For the text-containing cell, return its midpoint in [X, Y] coordinate format. 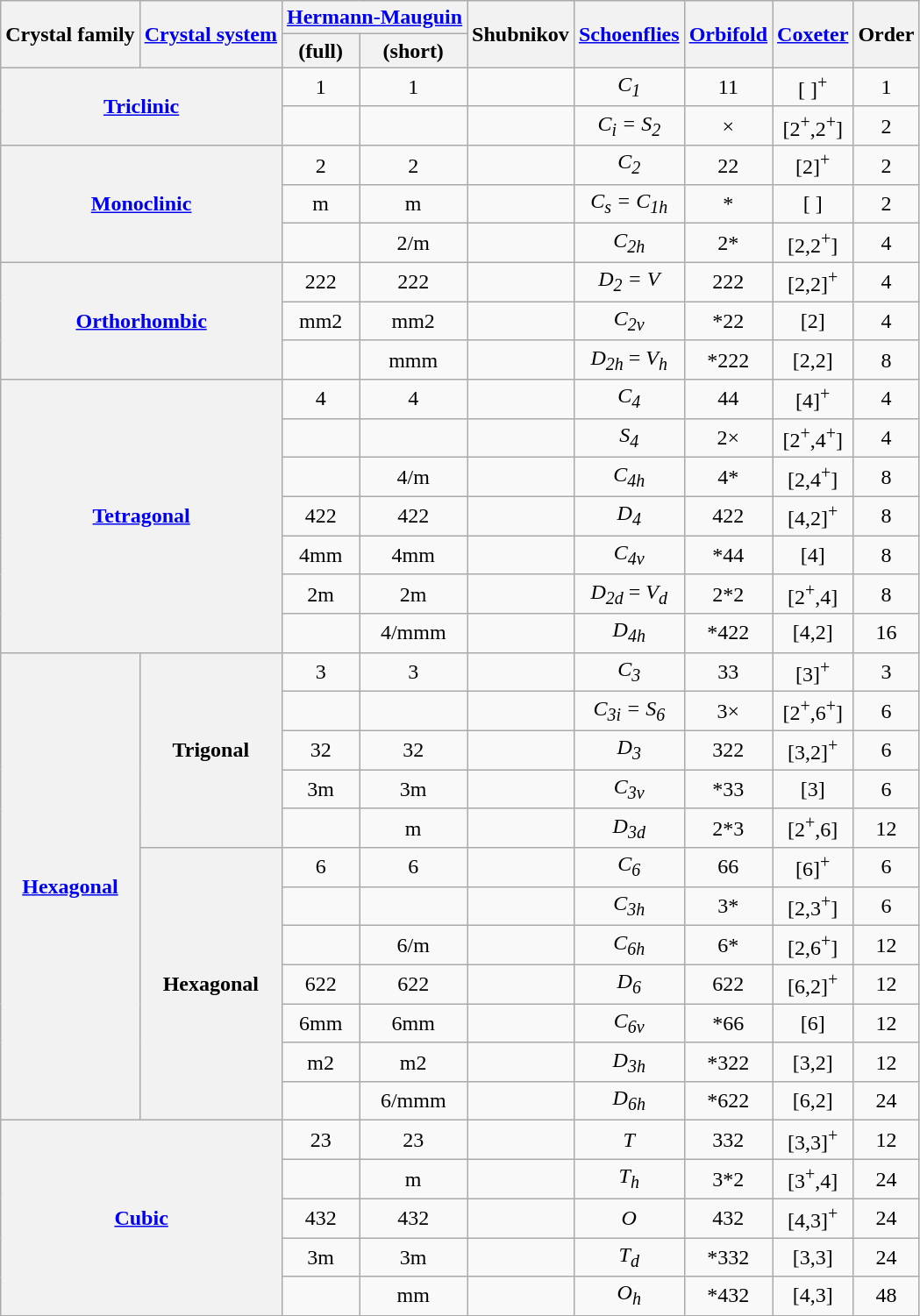
*622 [728, 1101]
mm [414, 1296]
3× [728, 712]
[4,2] [813, 633]
D3d [629, 828]
6/mmm [414, 1101]
C3h [629, 907]
4* [728, 477]
C3v [629, 789]
[2,2+] [813, 244]
[4] [813, 555]
[3,3]+ [813, 1140]
D3h [629, 1062]
D6 [629, 984]
Shubnikov [521, 34]
[3,3] [813, 1257]
D2h = Vh [629, 359]
*22 [728, 321]
6/m [414, 945]
2/m [414, 244]
2*2 [728, 594]
S4 [629, 438]
Trigonal [210, 750]
6* [728, 945]
[4,3] [813, 1296]
Coxeter [813, 34]
D2d = Vd [629, 594]
[6,2] [813, 1101]
C2h [629, 244]
*66 [728, 1023]
C2v [629, 321]
[2,3+] [813, 907]
2* [728, 244]
Hermann-Mauguin [374, 18]
C6 [629, 868]
332 [728, 1140]
*222 [728, 359]
[2+,6+] [813, 712]
[ ] [813, 204]
*332 [728, 1257]
Tetragonal [142, 516]
Order [886, 34]
Orbifold [728, 34]
C6v [629, 1023]
66 [728, 868]
16 [886, 633]
C3i = S6 [629, 712]
C4 [629, 400]
C4h [629, 477]
(full) [320, 51]
O [629, 1219]
Orthorhombic [142, 321]
[6,2]+ [813, 984]
[3,2]+ [813, 750]
D4 [629, 516]
[2]+ [813, 165]
D4h [629, 633]
*322 [728, 1062]
[2,2]+ [813, 282]
22 [728, 165]
4/mmm [414, 633]
[ ]+ [813, 88]
*432 [728, 1296]
[2+,6] [813, 828]
*33 [728, 789]
*422 [728, 633]
3*2 [728, 1180]
[3,2] [813, 1062]
Monoclinic [142, 203]
4/m [414, 477]
[2,6+] [813, 945]
[2,4+] [813, 477]
Crystal system [210, 34]
11 [728, 88]
C1 [629, 88]
D6h [629, 1101]
Cubic [142, 1218]
Ci = S2 [629, 126]
[6]+ [813, 868]
[4,2]+ [813, 516]
D3 [629, 750]
(short) [414, 51]
3* [728, 907]
D2 = V [629, 282]
[3+,4] [813, 1180]
C3 [629, 672]
[6] [813, 1023]
48 [886, 1296]
T [629, 1140]
[2+,2+] [813, 126]
× [728, 126]
2*3 [728, 828]
Triclinic [142, 107]
Td [629, 1257]
C6h [629, 945]
[4]+ [813, 400]
C4v [629, 555]
44 [728, 400]
[4,3]+ [813, 1219]
322 [728, 750]
[3]+ [813, 672]
2× [728, 438]
[2+,4+] [813, 438]
[3] [813, 789]
Th [629, 1180]
C2 [629, 165]
33 [728, 672]
[2] [813, 321]
Crystal family [70, 34]
Oh [629, 1296]
Schoenflies [629, 34]
mmm [414, 359]
* [728, 204]
*44 [728, 555]
[2,2] [813, 359]
[2+,4] [813, 594]
Cs = C1h [629, 204]
